Locate the cell with the specified text and output its [X, Y] center coordinate. 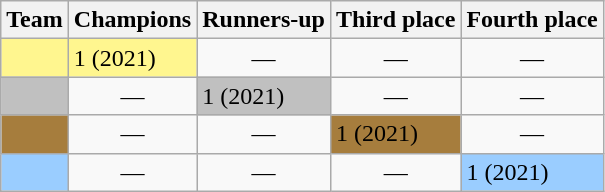
Fourth place [532, 20]
Runners-up [264, 20]
Team [35, 20]
Champions [132, 20]
Third place [395, 20]
